Scan for the cell matching the given text and deliver its [X, Y] coordinate at center. 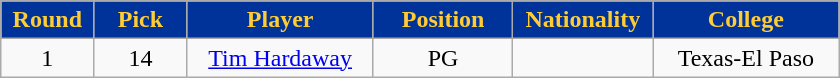
1 [48, 58]
Nationality [583, 20]
Player [280, 20]
PG [443, 58]
Tim Hardaway [280, 58]
Pick [140, 20]
Texas-El Paso [746, 58]
Position [443, 20]
Round [48, 20]
College [746, 20]
14 [140, 58]
